Provide the [x, y] coordinate of the cell's center where the given text is located.  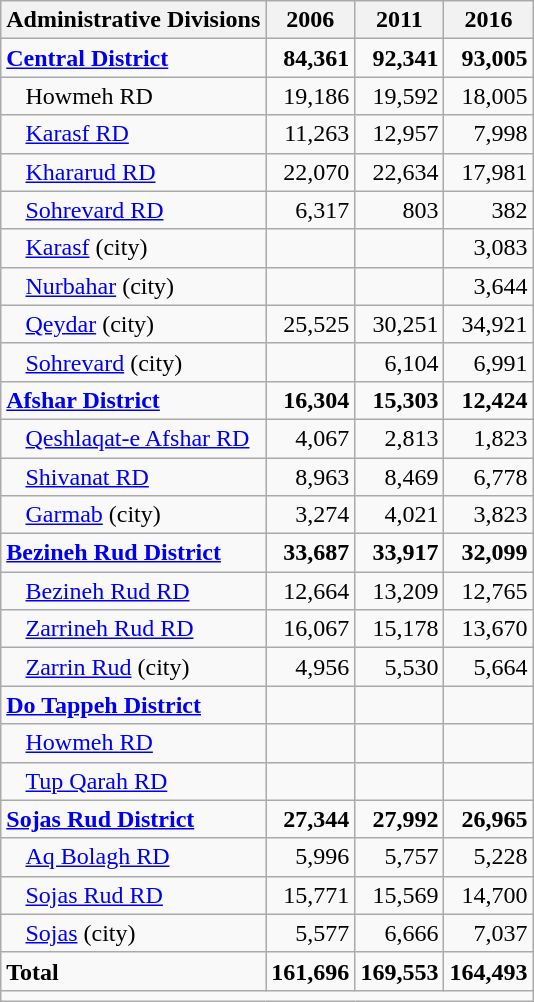
2006 [310, 20]
4,067 [310, 438]
6,104 [400, 362]
2,813 [400, 438]
6,317 [310, 210]
17,981 [488, 172]
5,577 [310, 933]
382 [488, 210]
3,083 [488, 248]
Central District [134, 58]
5,530 [400, 667]
19,186 [310, 96]
6,666 [400, 933]
164,493 [488, 971]
12,424 [488, 400]
30,251 [400, 324]
16,304 [310, 400]
Sojas Rud RD [134, 895]
18,005 [488, 96]
Zarrineh Rud RD [134, 629]
15,771 [310, 895]
5,757 [400, 857]
33,687 [310, 553]
15,569 [400, 895]
Do Tappeh District [134, 705]
19,592 [400, 96]
22,070 [310, 172]
169,553 [400, 971]
7,998 [488, 134]
Total [134, 971]
11,263 [310, 134]
12,664 [310, 591]
8,963 [310, 477]
25,525 [310, 324]
22,634 [400, 172]
2016 [488, 20]
Khararud RD [134, 172]
12,765 [488, 591]
92,341 [400, 58]
Zarrin Rud (city) [134, 667]
Garmab (city) [134, 515]
7,037 [488, 933]
3,644 [488, 286]
15,303 [400, 400]
Sojas (city) [134, 933]
2011 [400, 20]
Karasf (city) [134, 248]
Qeydar (city) [134, 324]
27,992 [400, 819]
Aq Bolagh RD [134, 857]
161,696 [310, 971]
5,996 [310, 857]
14,700 [488, 895]
3,823 [488, 515]
Sohrevard (city) [134, 362]
5,664 [488, 667]
3,274 [310, 515]
26,965 [488, 819]
12,957 [400, 134]
Sohrevard RD [134, 210]
13,209 [400, 591]
34,921 [488, 324]
13,670 [488, 629]
Bezineh Rud District [134, 553]
27,344 [310, 819]
84,361 [310, 58]
Bezineh Rud RD [134, 591]
8,469 [400, 477]
93,005 [488, 58]
5,228 [488, 857]
803 [400, 210]
6,991 [488, 362]
4,956 [310, 667]
Afshar District [134, 400]
Sojas Rud District [134, 819]
Administrative Divisions [134, 20]
Karasf RD [134, 134]
15,178 [400, 629]
16,067 [310, 629]
Tup Qarah RD [134, 781]
6,778 [488, 477]
Shivanat RD [134, 477]
32,099 [488, 553]
4,021 [400, 515]
1,823 [488, 438]
Qeshlaqat-e Afshar RD [134, 438]
Nurbahar (city) [134, 286]
33,917 [400, 553]
